Return (X, Y) of the center of cell containing provided text 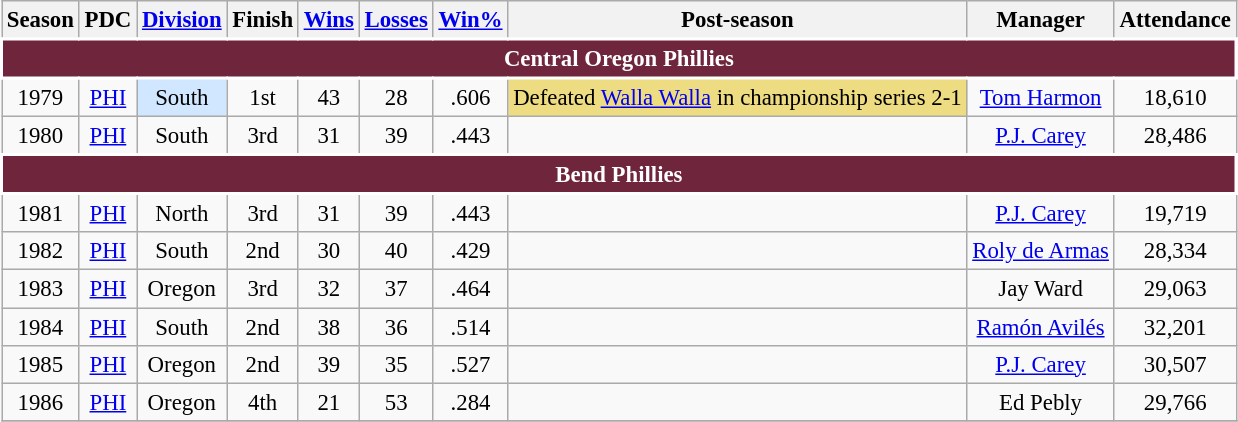
North (182, 213)
28,486 (1175, 136)
Defeated Walla Walla in championship series 2-1 (738, 97)
40 (396, 251)
28 (396, 97)
19,719 (1175, 213)
1985 (41, 364)
Manager (1040, 20)
PDC (108, 20)
Wins (328, 20)
Attendance (1175, 20)
.527 (470, 364)
32 (328, 289)
53 (396, 402)
1981 (41, 213)
1980 (41, 136)
Finish (262, 20)
32,201 (1175, 327)
Division (182, 20)
.606 (470, 97)
28,334 (1175, 251)
1979 (41, 97)
1983 (41, 289)
1986 (41, 402)
Tom Harmon (1040, 97)
29,766 (1175, 402)
1st (262, 97)
Roly de Armas (1040, 251)
Season (41, 20)
30 (328, 251)
18,610 (1175, 97)
Central Oregon Phillies (620, 58)
37 (396, 289)
Ed Pebly (1040, 402)
Losses (396, 20)
Win% (470, 20)
Ramón Avilés (1040, 327)
Bend Phillies (620, 174)
30,507 (1175, 364)
.429 (470, 251)
29,063 (1175, 289)
1984 (41, 327)
Post-season (738, 20)
35 (396, 364)
.514 (470, 327)
4th (262, 402)
1982 (41, 251)
.284 (470, 402)
43 (328, 97)
21 (328, 402)
.464 (470, 289)
36 (396, 327)
38 (328, 327)
Jay Ward (1040, 289)
